Find where the given text appears and provide that cell's center as (X, Y) coordinate. 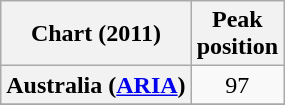
97 (237, 85)
Chart (2011) (96, 34)
Peakposition (237, 34)
Australia (ARIA) (96, 85)
